For the text-containing cell, return its midpoint in [X, Y] coordinate format. 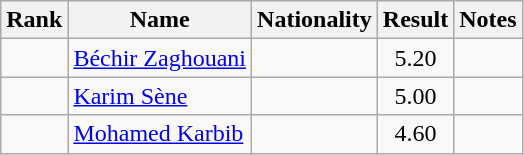
Rank [34, 20]
Mohamed Karbib [160, 134]
Result [415, 20]
Karim Sène [160, 96]
5.00 [415, 96]
Notes [488, 20]
Name [160, 20]
5.20 [415, 58]
Béchir Zaghouani [160, 58]
Nationality [315, 20]
4.60 [415, 134]
